Find where the given text appears and provide that cell's center as [x, y] coordinate. 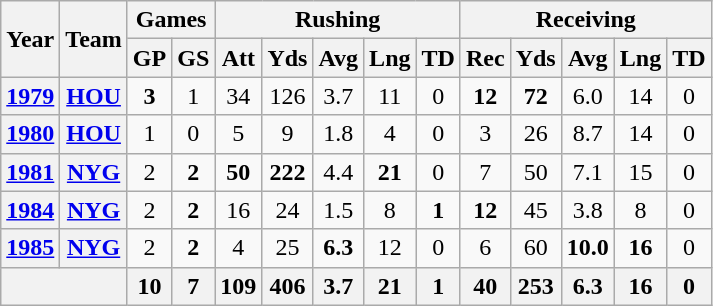
9 [288, 134]
4.4 [338, 172]
40 [485, 286]
Receiving [586, 20]
Team [94, 39]
1979 [30, 96]
126 [288, 96]
26 [536, 134]
11 [390, 96]
1984 [30, 210]
8.7 [588, 134]
15 [640, 172]
7.1 [588, 172]
Rushing [338, 20]
Rec [485, 58]
1.5 [338, 210]
GS [194, 58]
24 [288, 210]
Games [170, 20]
1985 [30, 248]
Year [30, 39]
5 [238, 134]
3.8 [588, 210]
GP [149, 58]
406 [288, 286]
Att [238, 58]
72 [536, 96]
109 [238, 286]
10.0 [588, 248]
25 [288, 248]
60 [536, 248]
222 [288, 172]
1.8 [338, 134]
34 [238, 96]
1980 [30, 134]
253 [536, 286]
10 [149, 286]
45 [536, 210]
6.0 [588, 96]
6 [485, 248]
1981 [30, 172]
